Detect which cell encompasses the target text, then output its [x, y] center coordinate. 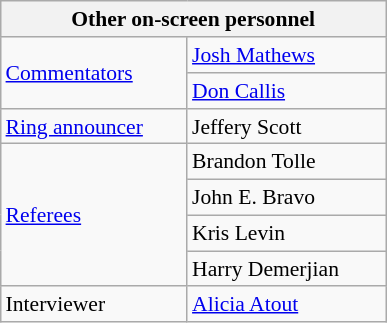
Interviewer [94, 304]
Jeffery Scott [286, 126]
Brandon Tolle [286, 162]
Don Callis [286, 91]
Josh Mathews [286, 55]
Commentators [94, 72]
Harry Demerjian [286, 269]
Referees [94, 215]
Ring announcer [94, 126]
John E. Bravo [286, 197]
Alicia Atout [286, 304]
Other on-screen personnel [194, 19]
Kris Levin [286, 233]
